Locate the cell with the specified text and output its [x, y] center coordinate. 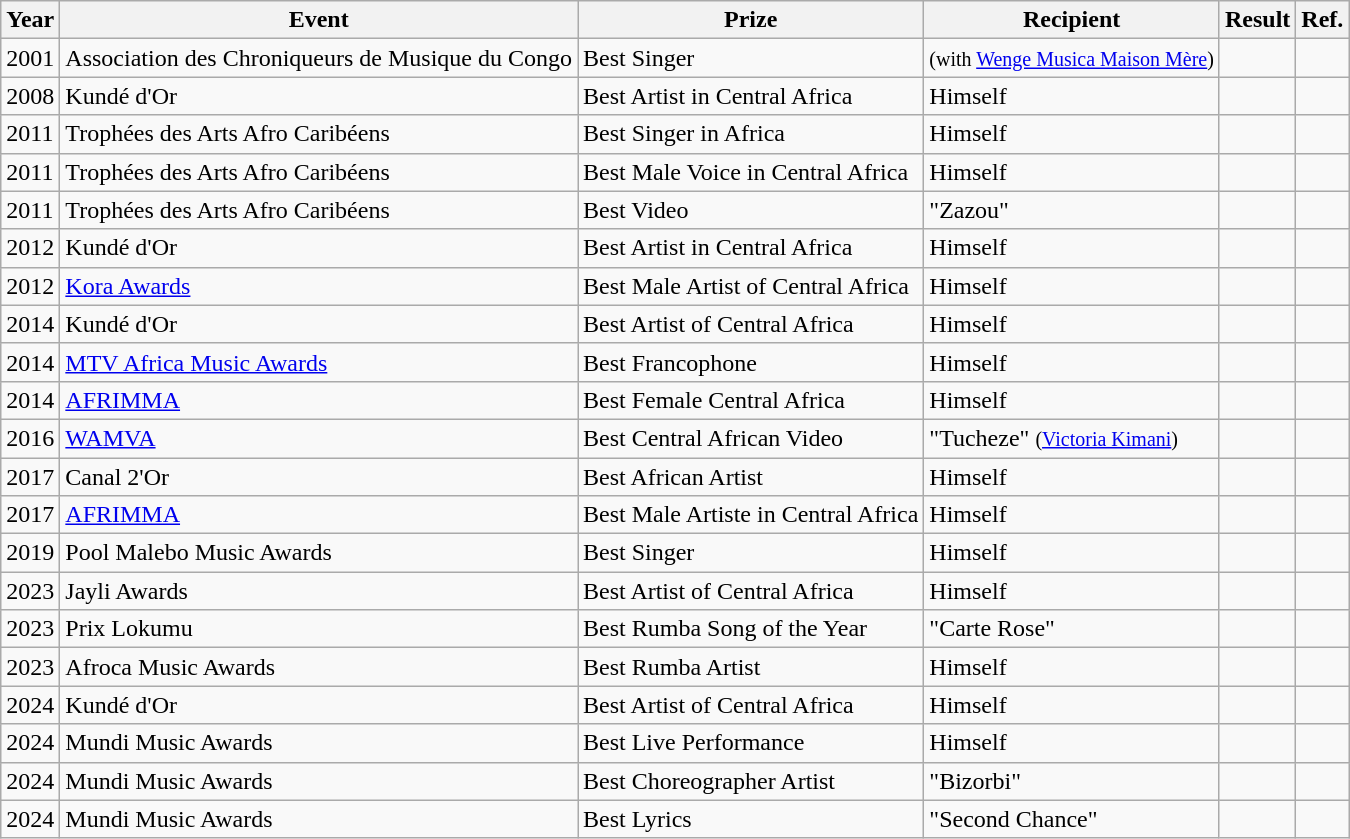
Best Central African Video [751, 438]
"Zazou" [1072, 210]
Best Female Central Africa [751, 400]
Prix Lokumu [319, 629]
"Tucheze" (Victoria Kimani) [1072, 438]
Best African Artist [751, 477]
2008 [30, 96]
Kora Awards [319, 286]
Canal 2'Or [319, 477]
Prize [751, 20]
Ref. [1322, 20]
Result [1257, 20]
"Carte Rose" [1072, 629]
Best Rumba Artist [751, 667]
"Second Chance" [1072, 819]
Best Male Voice in Central Africa [751, 172]
Best Singer in Africa [751, 134]
Best Live Performance [751, 743]
Best Rumba Song of the Year [751, 629]
Afroca Music Awards [319, 667]
Jayli Awards [319, 591]
Recipient [1072, 20]
2019 [30, 553]
Event [319, 20]
MTV Africa Music Awards [319, 362]
Best Male Artiste in Central Africa [751, 515]
Best Video [751, 210]
Best Choreographer Artist [751, 781]
Year [30, 20]
(with Wenge Musica Maison Mère) [1072, 58]
WAMVA [319, 438]
"Bizorbi" [1072, 781]
Best Male Artist of Central Africa [751, 286]
Association des Chroniqueurs de Musique du Congo [319, 58]
2016 [30, 438]
Best Francophone [751, 362]
Best Lyrics [751, 819]
2001 [30, 58]
Pool Malebo Music Awards [319, 553]
